Pinpoint the cell where the given text exists, returning its [x, y] midpoint coordinate. 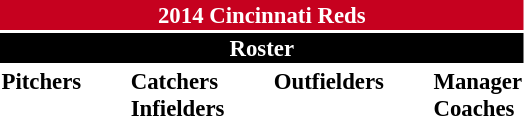
2014 Cincinnati Reds [262, 15]
Roster [262, 48]
